Search for the cell housing the specified text and yield its [x, y] center coordinate. 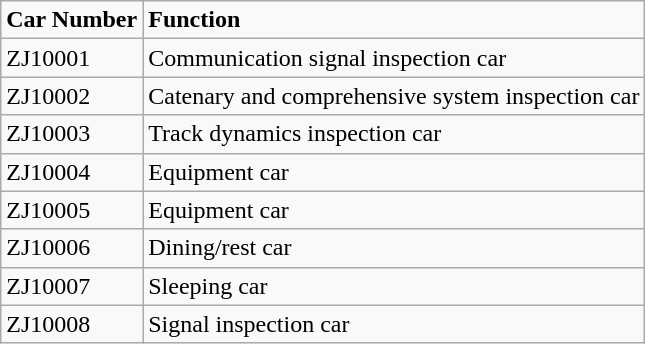
ZJ10006 [72, 248]
Dining/rest car [394, 248]
ZJ10001 [72, 58]
Function [394, 20]
ZJ10002 [72, 96]
Track dynamics inspection car [394, 134]
ZJ10004 [72, 172]
ZJ10005 [72, 210]
Sleeping car [394, 286]
Signal inspection car [394, 324]
ZJ10007 [72, 286]
Catenary and comprehensive system inspection car [394, 96]
Car Number [72, 20]
ZJ10003 [72, 134]
ZJ10008 [72, 324]
Communication signal inspection car [394, 58]
